Pinpoint the cell where the given text exists, returning its (X, Y) midpoint coordinate. 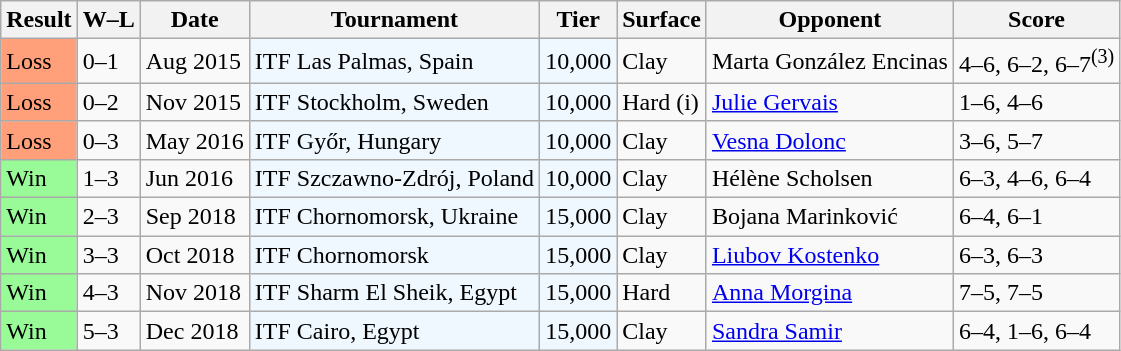
Date (194, 20)
Hard (662, 293)
Tournament (394, 20)
3–6, 5–7 (1036, 140)
Julie Gervais (830, 102)
Aug 2015 (194, 62)
W–L (108, 20)
3–3 (108, 255)
Surface (662, 20)
5–3 (108, 331)
7–5, 7–5 (1036, 293)
Dec 2018 (194, 331)
Result (39, 20)
6–3, 6–3 (1036, 255)
0–3 (108, 140)
ITF Sharm El Sheik, Egypt (394, 293)
Opponent (830, 20)
May 2016 (194, 140)
ITF Stockholm, Sweden (394, 102)
ITF Győr, Hungary (394, 140)
Oct 2018 (194, 255)
0–1 (108, 62)
ITF Las Palmas, Spain (394, 62)
Hard (i) (662, 102)
Anna Morgina (830, 293)
Jun 2016 (194, 178)
1–3 (108, 178)
2–3 (108, 217)
6–3, 4–6, 6–4 (1036, 178)
Sandra Samir (830, 331)
ITF Szczawno-Zdrój, Poland (394, 178)
Liubov Kostenko (830, 255)
ITF Chornomorsk (394, 255)
ITF Cairo, Egypt (394, 331)
ITF Chornomorsk, Ukraine (394, 217)
6–4, 6–1 (1036, 217)
Bojana Marinković (830, 217)
Sep 2018 (194, 217)
1–6, 4–6 (1036, 102)
4–3 (108, 293)
Hélène Scholsen (830, 178)
Nov 2018 (194, 293)
Nov 2015 (194, 102)
Score (1036, 20)
0–2 (108, 102)
6–4, 1–6, 6–4 (1036, 331)
Tier (578, 20)
Marta González Encinas (830, 62)
4–6, 6–2, 6–7(3) (1036, 62)
Vesna Dolonc (830, 140)
